Locate the cell with the specified text and output its (X, Y) center coordinate. 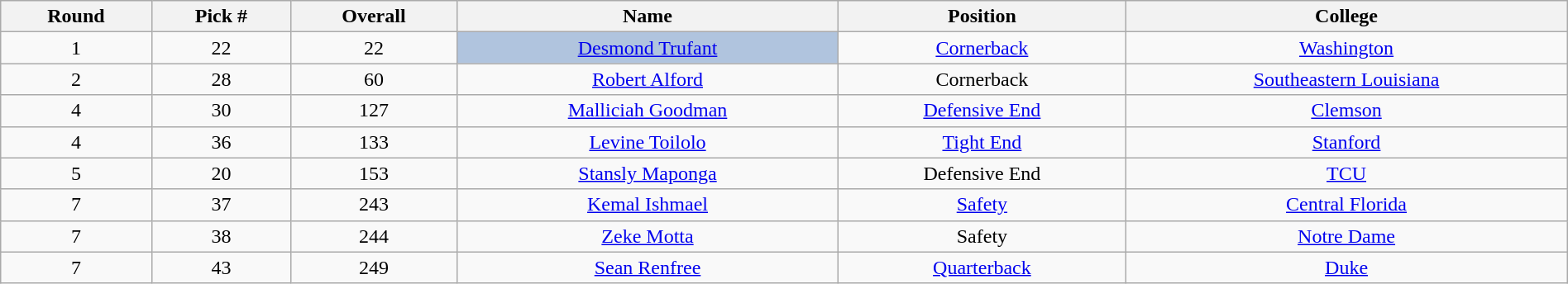
Stansly Maponga (648, 173)
153 (374, 173)
36 (222, 142)
Washington (1346, 48)
Kemal Ishmael (648, 205)
Central Florida (1346, 205)
College (1346, 17)
249 (374, 267)
2 (76, 79)
244 (374, 236)
133 (374, 142)
Duke (1346, 267)
Name (648, 17)
5 (76, 173)
Southeastern Louisiana (1346, 79)
43 (222, 267)
Round (76, 17)
Sean Renfree (648, 267)
37 (222, 205)
Zeke Motta (648, 236)
Position (982, 17)
Clemson (1346, 111)
Tight End (982, 142)
Levine Toilolo (648, 142)
20 (222, 173)
127 (374, 111)
Quarterback (982, 267)
TCU (1346, 173)
30 (222, 111)
Desmond Trufant (648, 48)
243 (374, 205)
1 (76, 48)
60 (374, 79)
38 (222, 236)
Pick # (222, 17)
Notre Dame (1346, 236)
Overall (374, 17)
Robert Alford (648, 79)
Stanford (1346, 142)
28 (222, 79)
Malliciah Goodman (648, 111)
